Determine the (X, Y) coordinate at the center of the cell enclosing the given text.  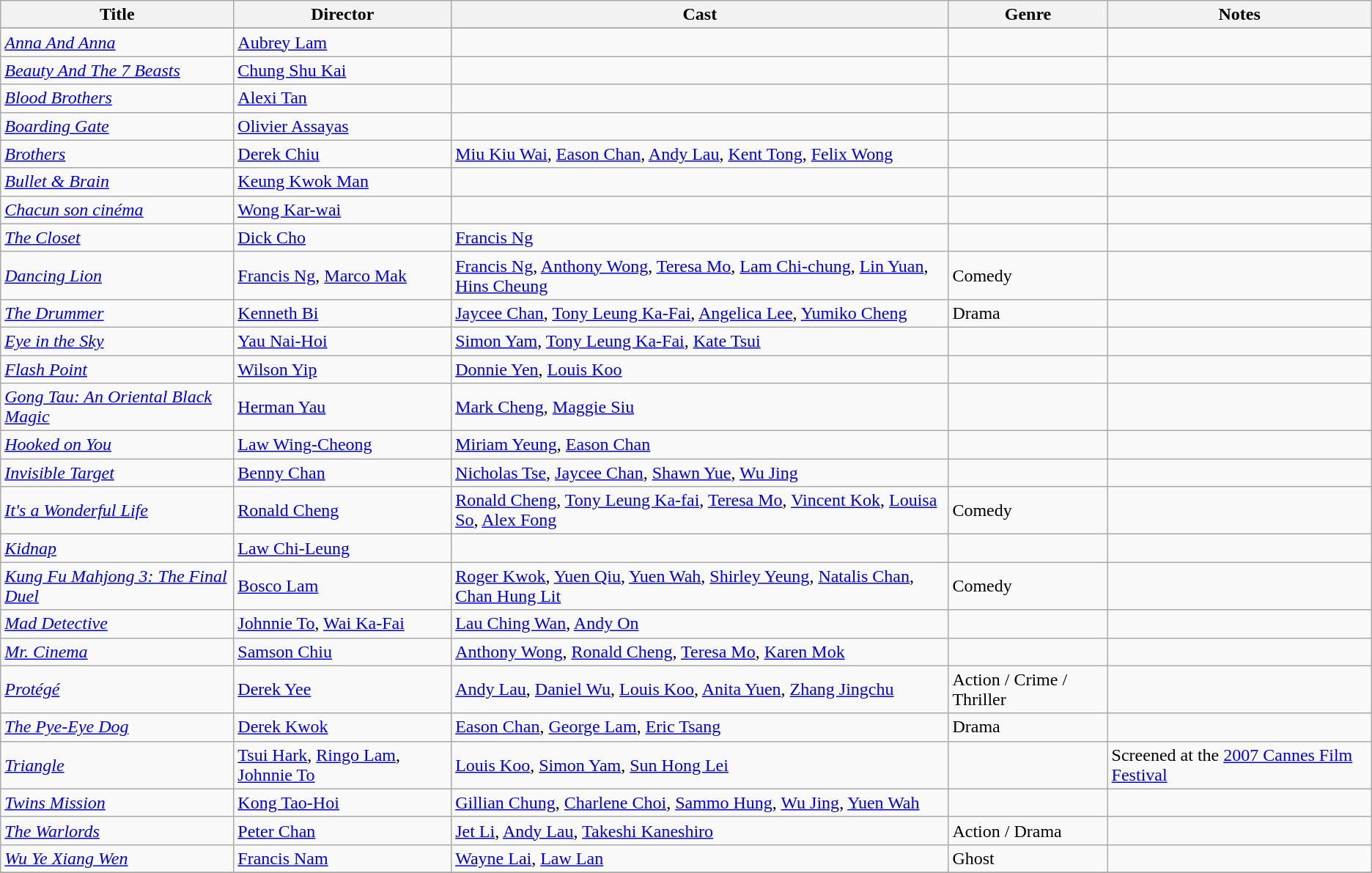
Action / Crime / Thriller (1028, 689)
Mad Detective (117, 624)
Bullet & Brain (117, 182)
Bosco Lam (343, 586)
Chung Shu Kai (343, 70)
Triangle (117, 765)
Yau Nai-Hoi (343, 341)
Derek Yee (343, 689)
The Pye-Eye Dog (117, 727)
Tsui Hark, Ringo Lam, Johnnie To (343, 765)
Gong Tau: An Oriental Black Magic (117, 408)
Kong Tao-Hoi (343, 803)
Chacun son cinéma (117, 210)
Lau Ching Wan, Andy On (700, 624)
Mr. Cinema (117, 652)
Samson Chiu (343, 652)
Francis Nam (343, 858)
Anthony Wong, Ronald Cheng, Teresa Mo, Karen Mok (700, 652)
Benny Chan (343, 473)
Ronald Cheng (343, 510)
Twins Mission (117, 803)
Cast (700, 15)
Keung Kwok Man (343, 182)
Wong Kar-wai (343, 210)
Dancing Lion (117, 276)
Screened at the 2007 Cannes Film Festival (1239, 765)
Jet Li, Andy Lau, Takeshi Kaneshiro (700, 830)
Protégé (117, 689)
Kenneth Bi (343, 313)
Law Wing-Cheong (343, 445)
Gillian Chung, Charlene Choi, Sammo Hung, Wu Jing, Yuen Wah (700, 803)
Director (343, 15)
Boarding Gate (117, 126)
Blood Brothers (117, 98)
The Closet (117, 237)
Derek Chiu (343, 154)
Ghost (1028, 858)
Dick Cho (343, 237)
Donnie Yen, Louis Koo (700, 369)
Anna And Anna (117, 43)
Roger Kwok, Yuen Qiu, Yuen Wah, Shirley Yeung, Natalis Chan, Chan Hung Lit (700, 586)
Kung Fu Mahjong 3: The Final Duel (117, 586)
Hooked on You (117, 445)
Derek Kwok (343, 727)
Francis Ng, Marco Mak (343, 276)
Wilson Yip (343, 369)
Miriam Yeung, Eason Chan (700, 445)
Brothers (117, 154)
Kidnap (117, 548)
Genre (1028, 15)
Eye in the Sky (117, 341)
Francis Ng (700, 237)
Notes (1239, 15)
Title (117, 15)
Mark Cheng, Maggie Siu (700, 408)
Miu Kiu Wai, Eason Chan, Andy Lau, Kent Tong, Felix Wong (700, 154)
Flash Point (117, 369)
Simon Yam, Tony Leung Ka-Fai, Kate Tsui (700, 341)
Jaycee Chan, Tony Leung Ka-Fai, Angelica Lee, Yumiko Cheng (700, 313)
Action / Drama (1028, 830)
It's a Wonderful Life (117, 510)
Louis Koo, Simon Yam, Sun Hong Lei (700, 765)
Peter Chan (343, 830)
Beauty And The 7 Beasts (117, 70)
Andy Lau, Daniel Wu, Louis Koo, Anita Yuen, Zhang Jingchu (700, 689)
Johnnie To, Wai Ka-Fai (343, 624)
Francis Ng, Anthony Wong, Teresa Mo, Lam Chi-chung, Lin Yuan, Hins Cheung (700, 276)
The Drummer (117, 313)
Herman Yau (343, 408)
Aubrey Lam (343, 43)
Law Chi-Leung (343, 548)
Alexi Tan (343, 98)
Ronald Cheng, Tony Leung Ka-fai, Teresa Mo, Vincent Kok, Louisa So, Alex Fong (700, 510)
Olivier Assayas (343, 126)
Wu Ye Xiang Wen (117, 858)
Eason Chan, George Lam, Eric Tsang (700, 727)
Invisible Target (117, 473)
Nicholas Tse, Jaycee Chan, Shawn Yue, Wu Jing (700, 473)
Wayne Lai, Law Lan (700, 858)
The Warlords (117, 830)
